Return the [x, y] coordinate for the center point of the cell that contains the specified text.  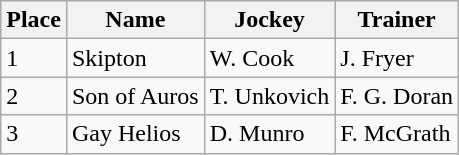
W. Cook [270, 58]
1 [34, 58]
2 [34, 96]
3 [34, 134]
F. G. Doran [397, 96]
Trainer [397, 20]
Name [135, 20]
D. Munro [270, 134]
T. Unkovich [270, 96]
Son of Auros [135, 96]
Gay Helios [135, 134]
Skipton [135, 58]
Place [34, 20]
F. McGrath [397, 134]
J. Fryer [397, 58]
Jockey [270, 20]
